Capture the cell that displays the provided text and extract its (x, y) central coordinate. 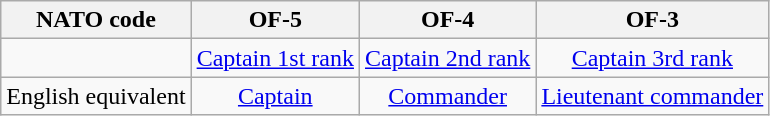
Commander (447, 96)
Captain 2nd rank (447, 58)
NATO code (96, 20)
OF-3 (652, 20)
Captain 3rd rank (652, 58)
OF-5 (275, 20)
Lieutenant commander (652, 96)
English equivalent (96, 96)
OF-4 (447, 20)
Captain 1st rank (275, 58)
Captain (275, 96)
